Scan for the cell matching the given text and deliver its (x, y) coordinate at center. 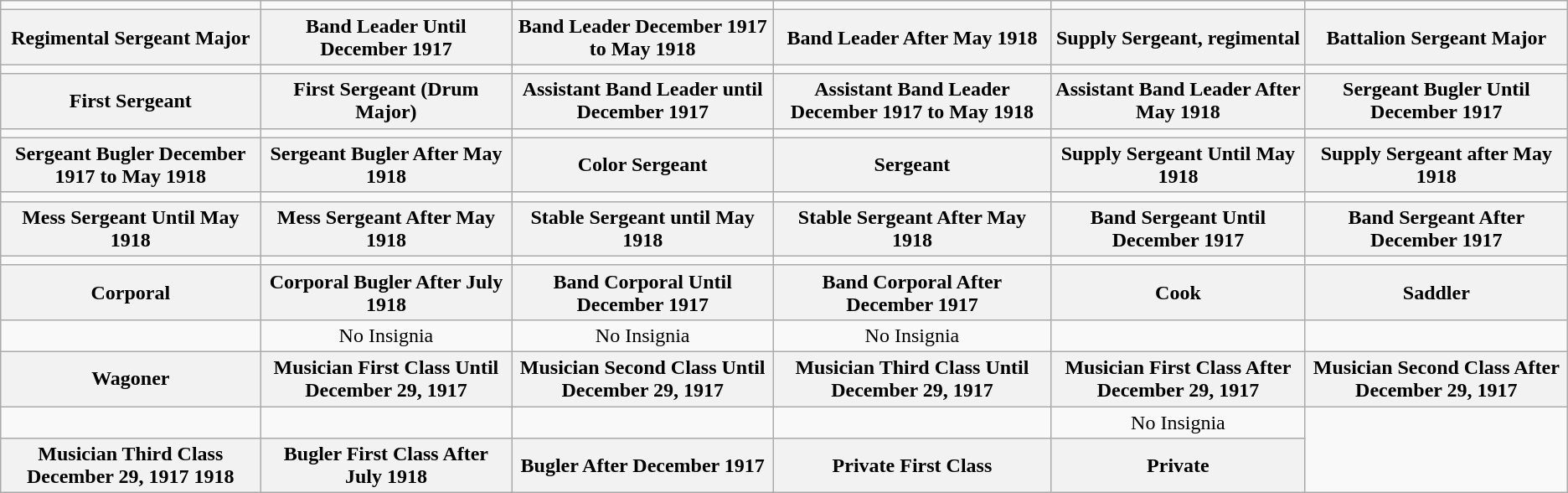
Sergeant Bugler December 1917 to May 1918 (131, 164)
Private First Class (911, 466)
Bugler After December 1917 (642, 466)
Mess Sergeant After May 1918 (386, 228)
Band Leader After May 1918 (911, 37)
Supply Sergeant, regimental (1178, 37)
Corporal Bugler After July 1918 (386, 292)
Musician Third Class December 29, 1917 1918 (131, 466)
Band Leader December 1917 to May 1918 (642, 37)
Battalion Sergeant Major (1436, 37)
Sergeant Bugler Until December 1917 (1436, 101)
Regimental Sergeant Major (131, 37)
Band Corporal Until December 1917 (642, 292)
Stable Sergeant After May 1918 (911, 228)
Color Sergeant (642, 164)
Musician First Class After December 29, 1917 (1178, 379)
First Sergeant (131, 101)
First Sergeant (Drum Major) (386, 101)
Sergeant (911, 164)
Musician Third Class Until December 29, 1917 (911, 379)
Assistant Band Leader December 1917 to May 1918 (911, 101)
Band Leader Until December 1917 (386, 37)
Band Sergeant Until December 1917 (1178, 228)
Bugler First Class After July 1918 (386, 466)
Corporal (131, 292)
Wagoner (131, 379)
Musician Second Class Until December 29, 1917 (642, 379)
Assistant Band Leader After May 1918 (1178, 101)
Private (1178, 466)
Band Sergeant After December 1917 (1436, 228)
Supply Sergeant after May 1918 (1436, 164)
Musician Second Class After December 29, 1917 (1436, 379)
Cook (1178, 292)
Saddler (1436, 292)
Assistant Band Leader until December 1917 (642, 101)
Musician First Class Until December 29, 1917 (386, 379)
Sergeant Bugler After May 1918 (386, 164)
Stable Sergeant until May 1918 (642, 228)
Mess Sergeant Until May 1918 (131, 228)
Band Corporal After December 1917 (911, 292)
Supply Sergeant Until May 1918 (1178, 164)
